From the cell containing the given text, extract its center point as (x, y) coordinate. 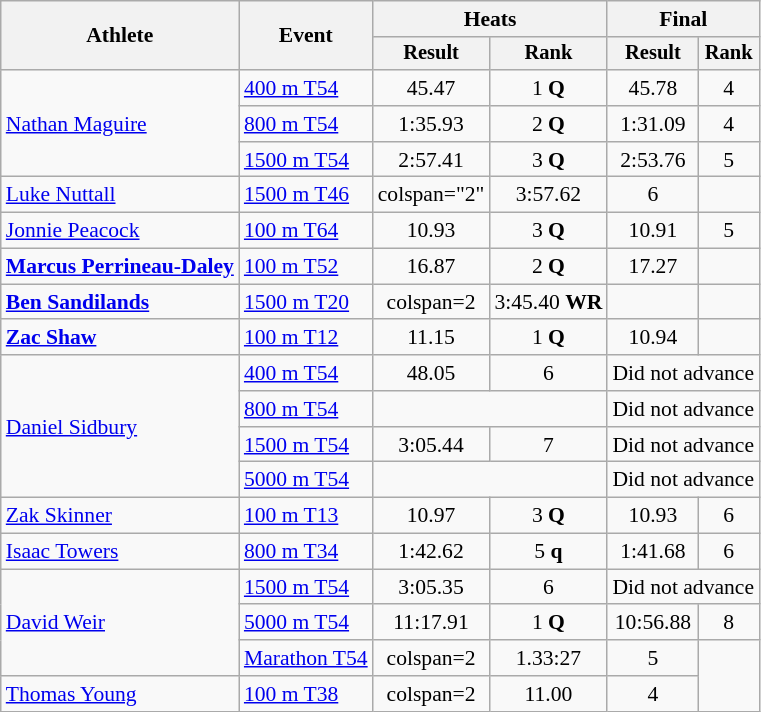
1500 m T20 (306, 302)
Event (306, 36)
100 m T52 (306, 267)
10:56.88 (652, 623)
David Weir (120, 622)
11.00 (548, 694)
100 m T12 (306, 338)
1:41.68 (652, 552)
10.94 (652, 338)
10.91 (652, 231)
10.97 (432, 516)
100 m T13 (306, 516)
Heats (490, 19)
Final (683, 19)
Daniel Sidbury (120, 426)
1:42.62 (432, 552)
7 (548, 445)
Ben Sandilands (120, 302)
Zak Skinner (120, 516)
3:45.40 WR (548, 302)
1500 m T46 (306, 195)
3:05.35 (432, 587)
Jonnie Peacock (120, 231)
colspan="2" (432, 195)
45.47 (432, 88)
3:05.44 (432, 445)
45.78 (652, 88)
11.15 (432, 338)
2:57.41 (432, 160)
800 m T34 (306, 552)
Marcus Perrineau-Daley (120, 267)
Marathon T54 (306, 658)
3:57.62 (548, 195)
5 q (548, 552)
Nathan Maguire (120, 124)
8 (728, 623)
1.33:27 (548, 658)
2:53.76 (652, 160)
Thomas Young (120, 694)
100 m T38 (306, 694)
Isaac Towers (120, 552)
100 m T64 (306, 231)
1:35.93 (432, 124)
1:31.09 (652, 124)
Zac Shaw (120, 338)
Luke Nuttall (120, 195)
Athlete (120, 36)
16.87 (432, 267)
11:17.91 (432, 623)
48.05 (432, 373)
17.27 (652, 267)
